Provide the [x, y] coordinate of the cell's center where the given text is located.  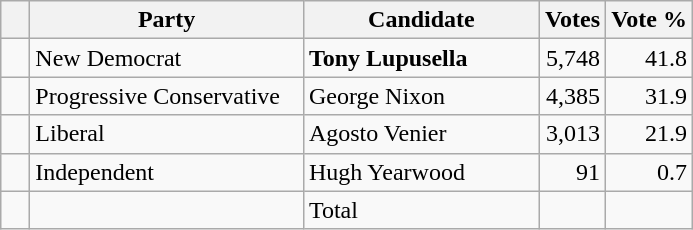
41.8 [650, 58]
Tony Lupusella [421, 58]
91 [572, 172]
Vote % [650, 20]
4,385 [572, 96]
New Democrat [167, 58]
George Nixon [421, 96]
Total [421, 210]
Hugh Yearwood [421, 172]
3,013 [572, 134]
Votes [572, 20]
31.9 [650, 96]
Candidate [421, 20]
5,748 [572, 58]
Liberal [167, 134]
Independent [167, 172]
Agosto Venier [421, 134]
21.9 [650, 134]
Party [167, 20]
0.7 [650, 172]
Progressive Conservative [167, 96]
